Provide the [x, y] coordinate of the cell's center where the given text is located.  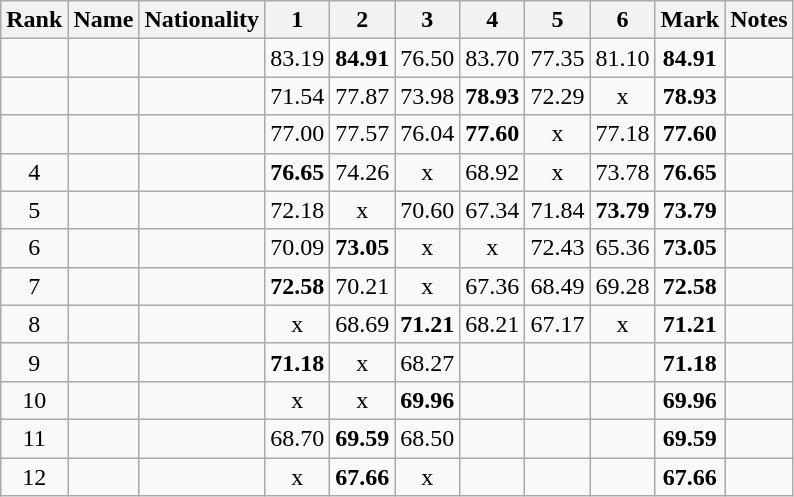
68.50 [428, 438]
76.50 [428, 58]
67.36 [492, 286]
8 [34, 324]
69.28 [622, 286]
70.09 [298, 248]
77.18 [622, 134]
71.54 [298, 96]
67.34 [492, 210]
77.87 [362, 96]
7 [34, 286]
83.70 [492, 58]
83.19 [298, 58]
73.78 [622, 172]
10 [34, 400]
68.69 [362, 324]
76.04 [428, 134]
12 [34, 477]
70.60 [428, 210]
68.92 [492, 172]
72.43 [558, 248]
Mark [690, 20]
65.36 [622, 248]
Rank [34, 20]
81.10 [622, 58]
71.84 [558, 210]
77.00 [298, 134]
68.49 [558, 286]
67.17 [558, 324]
Name [104, 20]
77.57 [362, 134]
72.29 [558, 96]
1 [298, 20]
77.35 [558, 58]
2 [362, 20]
Nationality [202, 20]
68.27 [428, 362]
68.21 [492, 324]
74.26 [362, 172]
70.21 [362, 286]
9 [34, 362]
Notes [759, 20]
11 [34, 438]
72.18 [298, 210]
73.98 [428, 96]
68.70 [298, 438]
3 [428, 20]
